Pinpoint the cell where the given text exists, returning its [x, y] midpoint coordinate. 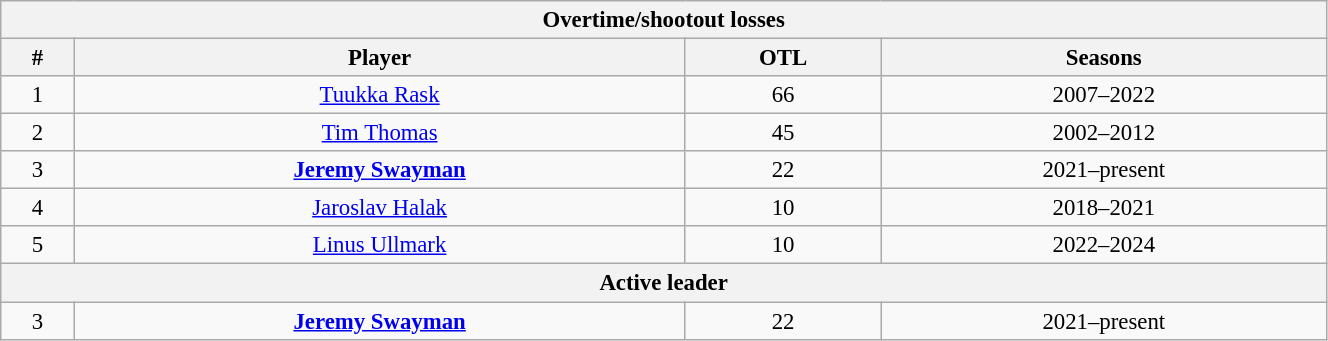
2007–2022 [1104, 95]
2022–2024 [1104, 245]
Seasons [1104, 58]
2 [38, 133]
Tuukka Rask [380, 95]
Active leader [664, 283]
Jaroslav Halak [380, 208]
Player [380, 58]
Tim Thomas [380, 133]
2002–2012 [1104, 133]
45 [783, 133]
Overtime/shootout losses [664, 20]
2018–2021 [1104, 208]
4 [38, 208]
# [38, 58]
1 [38, 95]
5 [38, 245]
OTL [783, 58]
Linus Ullmark [380, 245]
66 [783, 95]
